Search for the cell housing the specified text and yield its (x, y) center coordinate. 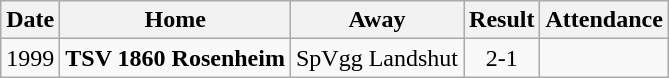
1999 (30, 58)
Away (376, 20)
2-1 (502, 58)
Attendance (604, 20)
TSV 1860 Rosenheim (176, 58)
Home (176, 20)
Result (502, 20)
Date (30, 20)
SpVgg Landshut (376, 58)
